Pinpoint the cell where the given text exists, returning its (X, Y) midpoint coordinate. 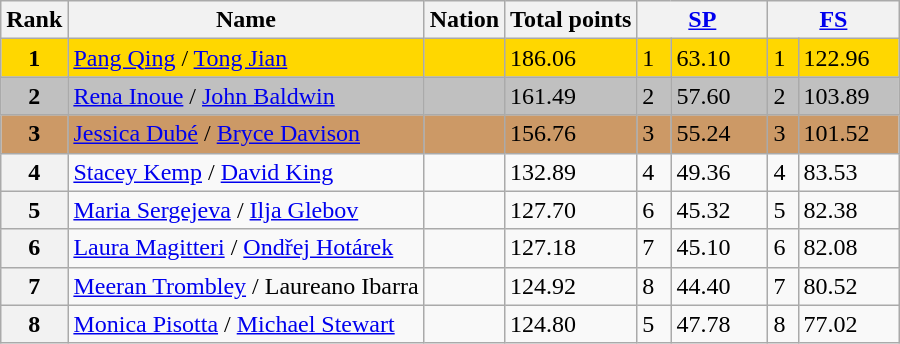
47.78 (720, 324)
45.10 (720, 248)
Total points (571, 20)
161.49 (571, 96)
Laura Magitteri / Ondřej Hotárek (246, 248)
127.18 (571, 248)
124.92 (571, 286)
103.89 (848, 96)
127.70 (571, 210)
63.10 (720, 58)
82.08 (848, 248)
156.76 (571, 134)
FS (834, 20)
Rank (34, 20)
80.52 (848, 286)
55.24 (720, 134)
49.36 (720, 172)
Stacey Kemp / David King (246, 172)
SP (702, 20)
Monica Pisotta / Michael Stewart (246, 324)
122.96 (848, 58)
Jessica Dubé / Bryce Davison (246, 134)
Nation (464, 20)
Pang Qing / Tong Jian (246, 58)
57.60 (720, 96)
124.80 (571, 324)
101.52 (848, 134)
77.02 (848, 324)
83.53 (848, 172)
132.89 (571, 172)
45.32 (720, 210)
Maria Sergejeva / Ilja Glebov (246, 210)
Name (246, 20)
Rena Inoue / John Baldwin (246, 96)
44.40 (720, 286)
Meeran Trombley / Laureano Ibarra (246, 286)
186.06 (571, 58)
82.38 (848, 210)
